Identify which cell holds the provided text, then report its (X, Y) central coordinate. 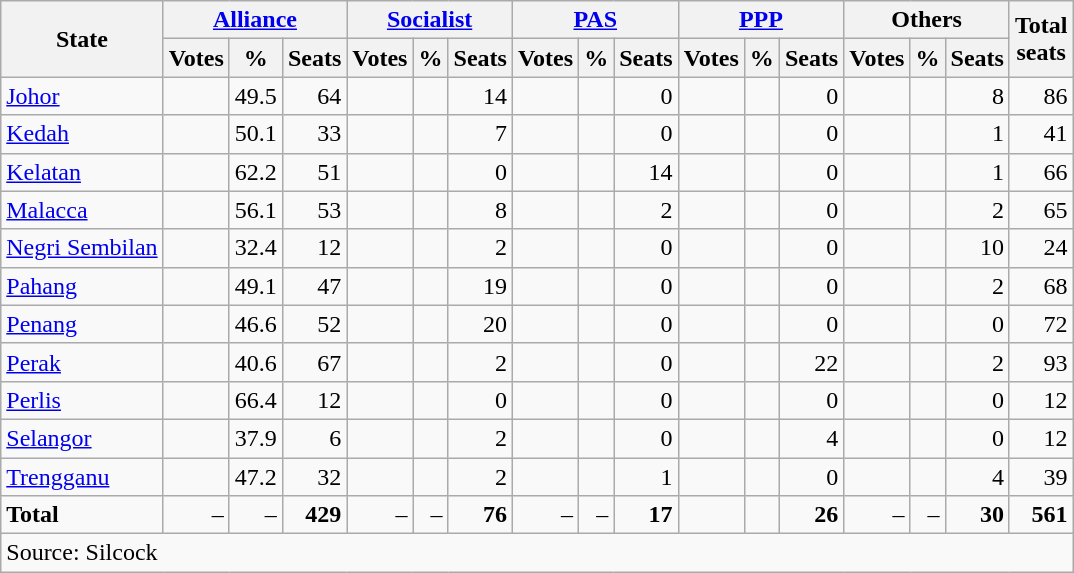
24 (1041, 248)
Alliance (255, 20)
Perak (82, 362)
10 (977, 248)
Kelatan (82, 172)
7 (480, 134)
PAS (595, 20)
50.1 (256, 134)
51 (314, 172)
49.5 (256, 96)
47 (314, 286)
20 (480, 324)
Totalseats (1041, 39)
22 (811, 362)
429 (314, 515)
30 (977, 515)
Trengganu (82, 477)
40.6 (256, 362)
32 (314, 477)
Kedah (82, 134)
32.4 (256, 248)
Socialist (430, 20)
37.9 (256, 438)
Others (927, 20)
41 (1041, 134)
Johor (82, 96)
Malacca (82, 210)
39 (1041, 477)
46.6 (256, 324)
93 (1041, 362)
86 (1041, 96)
66 (1041, 172)
49.1 (256, 286)
66.4 (256, 400)
52 (314, 324)
67 (314, 362)
Selangor (82, 438)
53 (314, 210)
561 (1041, 515)
Source: Silcock (537, 553)
Pahang (82, 286)
19 (480, 286)
26 (811, 515)
Penang (82, 324)
47.2 (256, 477)
6 (314, 438)
72 (1041, 324)
33 (314, 134)
Negri Sembilan (82, 248)
17 (646, 515)
Perlis (82, 400)
62.2 (256, 172)
68 (1041, 286)
Total (82, 515)
76 (480, 515)
PPP (761, 20)
65 (1041, 210)
56.1 (256, 210)
64 (314, 96)
State (82, 39)
